Provide the (X, Y) coordinate of the cell's center where the given text is located.  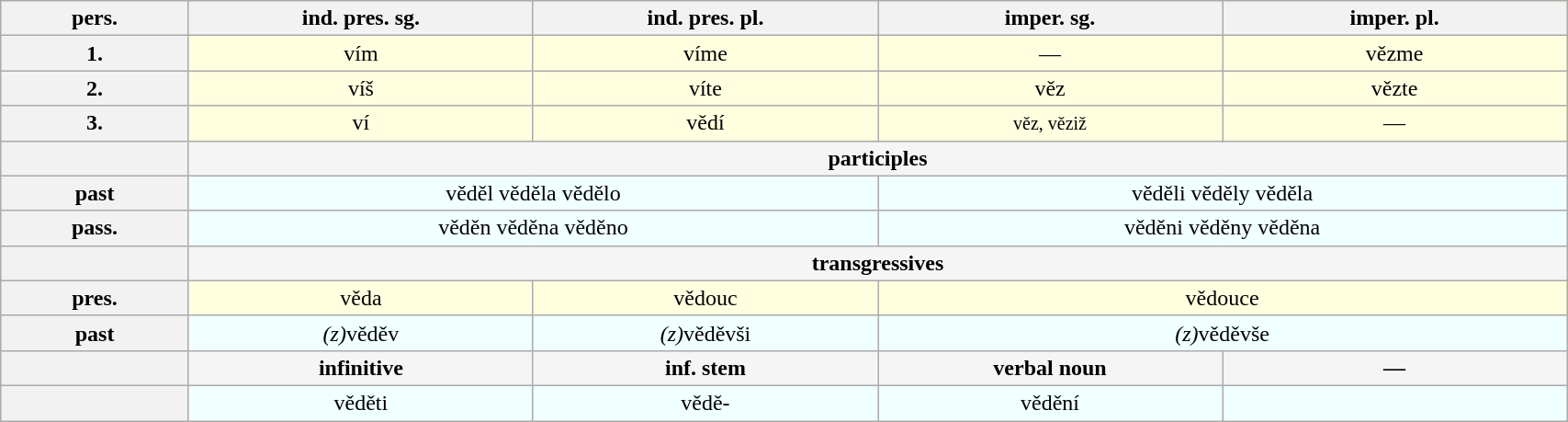
participles (877, 158)
ví (360, 123)
3. (96, 123)
vím (360, 53)
imper. pl. (1394, 18)
věděn věděna věděno (533, 228)
víš (360, 88)
vězme (1394, 53)
věděli věděly věděla (1223, 193)
(z)věděvše (1223, 333)
vědouc (705, 298)
vězte (1394, 88)
ind. pres. sg. (360, 18)
1. (96, 53)
věz (1051, 88)
věděti (360, 403)
věda (360, 298)
víme (705, 53)
vědě- (705, 403)
(z)věděv (360, 333)
věděl věděla vědělo (533, 193)
pass. (96, 228)
imper. sg. (1051, 18)
ind. pres. pl. (705, 18)
infinitive (360, 368)
2. (96, 88)
(z)věděvši (705, 333)
vědění (1051, 403)
vědouce (1223, 298)
vědí (705, 123)
věděni věděny věděna (1223, 228)
pres. (96, 298)
transgressives (877, 263)
pers. (96, 18)
věz, věziž (1051, 123)
verbal noun (1051, 368)
inf. stem (705, 368)
víte (705, 88)
